Search for the cell housing the specified text and yield its (x, y) center coordinate. 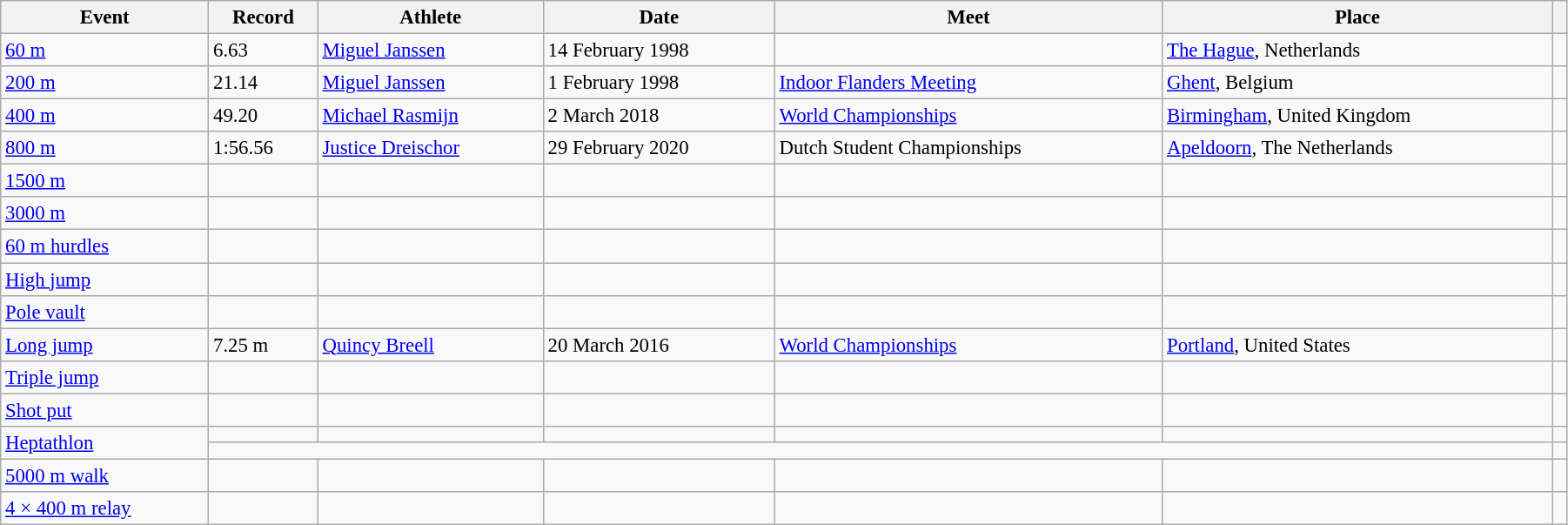
High jump (104, 279)
800 m (104, 148)
Indoor Flanders Meeting (968, 83)
Meet (968, 17)
20 March 2016 (659, 345)
60 m (104, 50)
400 m (104, 116)
1 February 1998 (659, 83)
4 × 400 m relay (104, 508)
Place (1357, 17)
Pole vault (104, 312)
1500 m (104, 181)
Event (104, 17)
6.63 (264, 50)
Athlete (430, 17)
Dutch Student Championships (968, 148)
60 m hurdles (104, 246)
Birmingham, United Kingdom (1357, 116)
49.20 (264, 116)
5000 m walk (104, 475)
Shot put (104, 410)
7.25 m (264, 345)
Michael Rasmijn (430, 116)
Triple jump (104, 377)
Record (264, 17)
Justice Dreischor (430, 148)
3000 m (104, 213)
Ghent, Belgium (1357, 83)
Quincy Breell (430, 345)
Date (659, 17)
Long jump (104, 345)
2 March 2018 (659, 116)
1:56.56 (264, 148)
29 February 2020 (659, 148)
Portland, United States (1357, 345)
14 February 1998 (659, 50)
200 m (104, 83)
Heptathlon (104, 443)
21.14 (264, 83)
Apeldoorn, The Netherlands (1357, 148)
The Hague, Netherlands (1357, 50)
